Output the (X, Y) coordinate of the center of the cell containing the given text.  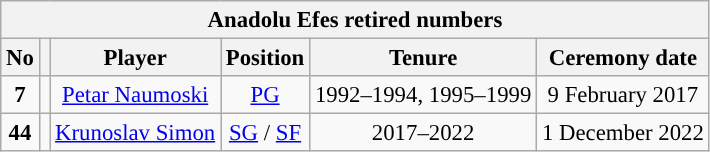
Anadolu Efes retired numbers (355, 20)
1 December 2022 (624, 133)
Krunoslav Simon (136, 133)
Petar Naumoski (136, 95)
44 (20, 133)
Ceremony date (624, 58)
No (20, 58)
Position (264, 58)
Tenure (424, 58)
SG / SF (264, 133)
PG (264, 95)
2017–2022 (424, 133)
1992–1994, 1995–1999 (424, 95)
7 (20, 95)
9 February 2017 (624, 95)
Player (136, 58)
